Extract the (x, y) coordinate from the center of the cell holding the provided text.  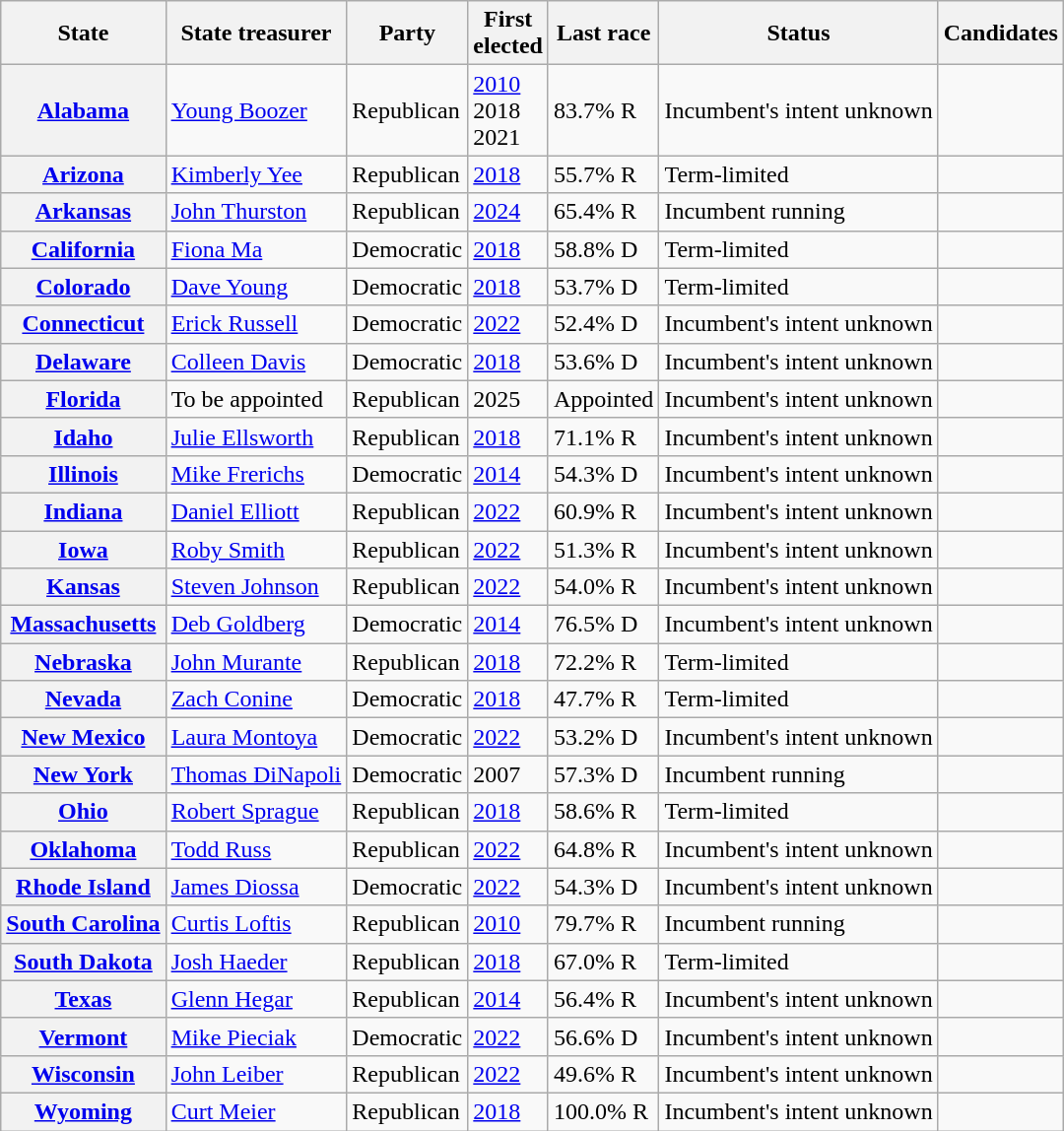
Laura Montoya (256, 737)
Connecticut (83, 324)
John Murante (256, 662)
Kimberly Yee (256, 174)
Appointed (603, 399)
Mike Pieciak (256, 1036)
Ohio (83, 812)
Roby Smith (256, 549)
Firstelected (508, 33)
58.8% D (603, 249)
Zach Conine (256, 699)
Massachusetts (83, 625)
Thomas DiNapoli (256, 774)
2010 (508, 924)
51.3% R (603, 549)
Texas (83, 999)
State treasurer (256, 33)
Delaware (83, 362)
Status (798, 33)
Illinois (83, 474)
Young Boozer (256, 110)
Nebraska (83, 662)
Alabama (83, 110)
Julie Ellsworth (256, 436)
52.4% D (603, 324)
Vermont (83, 1036)
72.2% R (603, 662)
Last race (603, 33)
56.4% R (603, 999)
Dave Young (256, 287)
Curtis Loftis (256, 924)
53.7% D (603, 287)
55.7% R (603, 174)
Curt Meier (256, 1111)
76.5% D (603, 625)
56.6% D (603, 1036)
Colleen Davis (256, 362)
54.0% R (603, 587)
John Leiber (256, 1074)
To be appointed (256, 399)
Wyoming (83, 1111)
2025 (508, 399)
Wisconsin (83, 1074)
2007 (508, 774)
South Carolina (83, 924)
South Dakota (83, 962)
Erick Russell (256, 324)
Nevada (83, 699)
Todd Russ (256, 849)
71.1% R (603, 436)
State (83, 33)
53.6% D (603, 362)
John Thurston (256, 212)
64.8% R (603, 849)
49.6% R (603, 1074)
60.9% R (603, 511)
83.7% R (603, 110)
Arkansas (83, 212)
65.4% R (603, 212)
New Mexico (83, 737)
100.0% R (603, 1111)
Steven Johnson (256, 587)
Deb Goldberg (256, 625)
Glenn Hegar (256, 999)
47.7% R (603, 699)
Florida (83, 399)
Rhode Island (83, 887)
67.0% R (603, 962)
California (83, 249)
Josh Haeder (256, 962)
Fiona Ma (256, 249)
58.6% R (603, 812)
2024 (508, 212)
Indiana (83, 511)
Kansas (83, 587)
Party (408, 33)
James Diossa (256, 887)
20102018 2021 (508, 110)
New York (83, 774)
Idaho (83, 436)
79.7% R (603, 924)
Colorado (83, 287)
Mike Frerichs (256, 474)
53.2% D (603, 737)
Candidates (1001, 33)
Daniel Elliott (256, 511)
Arizona (83, 174)
Oklahoma (83, 849)
57.3% D (603, 774)
Robert Sprague (256, 812)
Iowa (83, 549)
